Determine the [x, y] coordinate at the center of the cell enclosing the given text.  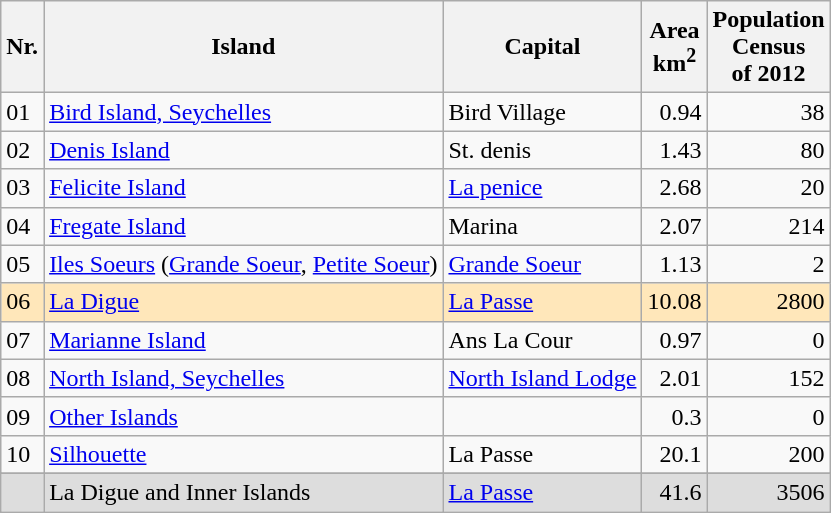
Ans La Cour [542, 340]
PopulationCensus of 2012 [768, 47]
2.07 [674, 226]
North Island Lodge [542, 378]
Marina [542, 226]
North Island, Seychelles [244, 378]
Nr. [22, 47]
La Digue and Inner Islands [244, 492]
01 [22, 112]
Capital [542, 47]
20.1 [674, 454]
Bird Village [542, 112]
2 [768, 264]
Denis Island [244, 150]
214 [768, 226]
0.3 [674, 416]
Island [244, 47]
2.68 [674, 188]
05 [22, 264]
38 [768, 112]
Silhouette [244, 454]
08 [22, 378]
06 [22, 302]
Grande Soeur [542, 264]
20 [768, 188]
1.43 [674, 150]
Marianne Island [244, 340]
80 [768, 150]
3506 [768, 492]
La penice [542, 188]
Other Islands [244, 416]
03 [22, 188]
07 [22, 340]
St. denis [542, 150]
La Digue [244, 302]
1.13 [674, 264]
152 [768, 378]
0.94 [674, 112]
10.08 [674, 302]
09 [22, 416]
41.6 [674, 492]
200 [768, 454]
10 [22, 454]
Areakm2 [674, 47]
Felicite Island [244, 188]
02 [22, 150]
Fregate Island [244, 226]
04 [22, 226]
0.97 [674, 340]
Iles Soeurs (Grande Soeur, Petite Soeur) [244, 264]
2.01 [674, 378]
2800 [768, 302]
Bird Island, Seychelles [244, 112]
